Determine the (X, Y) coordinate at the center of the cell enclosing the given text.  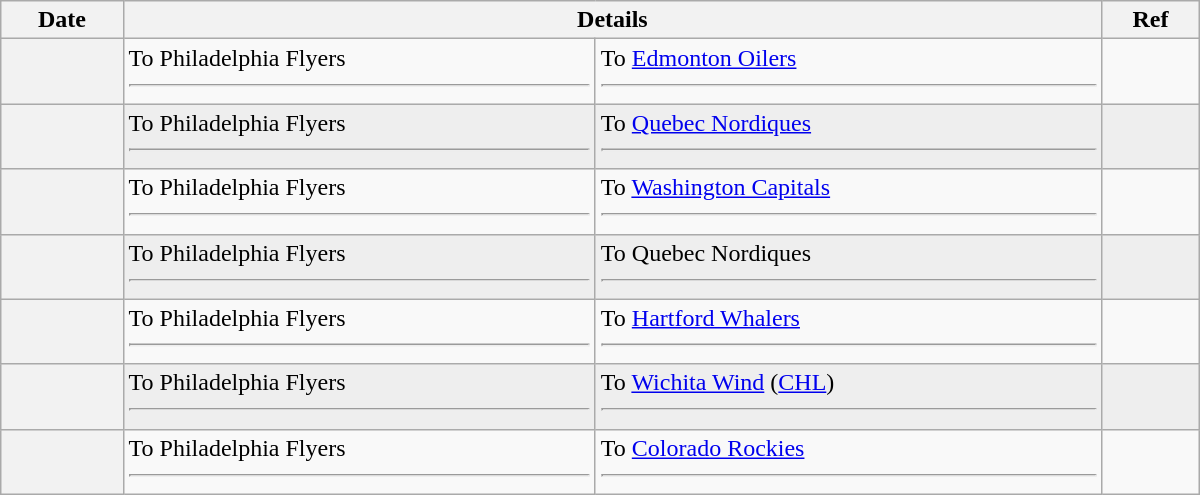
To Colorado Rockies (848, 462)
Ref (1150, 20)
To Edmonton Oilers (848, 72)
To Hartford Whalers (848, 332)
To Washington Capitals (848, 202)
To Wichita Wind (CHL) (848, 396)
Details (612, 20)
Date (62, 20)
